From the cell containing the given text, extract its center point as [X, Y] coordinate. 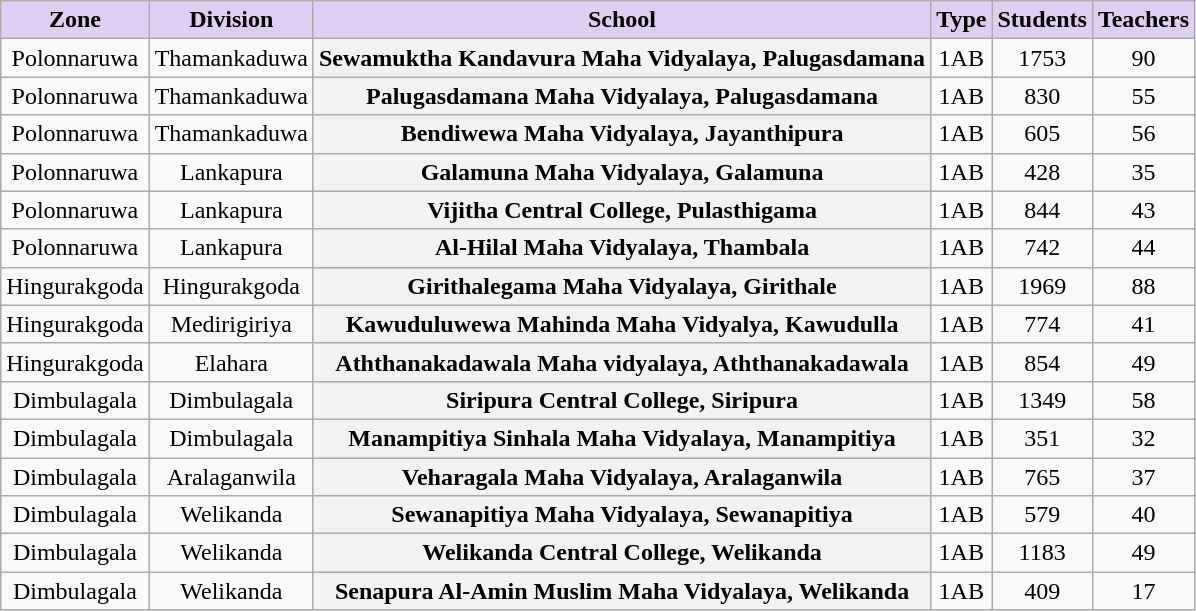
Elahara [231, 362]
44 [1143, 248]
Aralaganwila [231, 477]
854 [1042, 362]
Vijitha Central College, Pulasthigama [622, 210]
1969 [1042, 286]
88 [1143, 286]
Sewamuktha Kandavura Maha Vidyalaya, Palugasdamana [622, 58]
830 [1042, 96]
Galamuna Maha Vidyalaya, Galamuna [622, 172]
Senapura Al-Amin Muslim Maha Vidyalaya, Welikanda [622, 591]
Aththanakadawala Maha vidyalaya, Aththanakadawala [622, 362]
56 [1143, 134]
43 [1143, 210]
58 [1143, 400]
Manampitiya Sinhala Maha Vidyalaya, Manampitiya [622, 438]
Bendiwewa Maha Vidyalaya, Jayanthipura [622, 134]
37 [1143, 477]
Medirigiriya [231, 324]
579 [1042, 515]
Sewanapitiya Maha Vidyalaya, Sewanapitiya [622, 515]
1349 [1042, 400]
School [622, 20]
765 [1042, 477]
1183 [1042, 553]
Type [962, 20]
17 [1143, 591]
Kawuduluwewa Mahinda Maha Vidyalya, Kawudulla [622, 324]
Welikanda Central College, Welikanda [622, 553]
605 [1042, 134]
428 [1042, 172]
Girithalegama Maha Vidyalaya, Girithale [622, 286]
55 [1143, 96]
Al-Hilal Maha Vidyalaya, Thambala [622, 248]
Zone [75, 20]
32 [1143, 438]
Teachers [1143, 20]
Students [1042, 20]
35 [1143, 172]
Division [231, 20]
409 [1042, 591]
351 [1042, 438]
774 [1042, 324]
40 [1143, 515]
Siripura Central College, Siripura [622, 400]
1753 [1042, 58]
41 [1143, 324]
Veharagala Maha Vidyalaya, Aralaganwila [622, 477]
Palugasdamana Maha Vidyalaya, Palugasdamana [622, 96]
90 [1143, 58]
844 [1042, 210]
742 [1042, 248]
